Determine the [X, Y] coordinate at the center of the cell enclosing the given text.  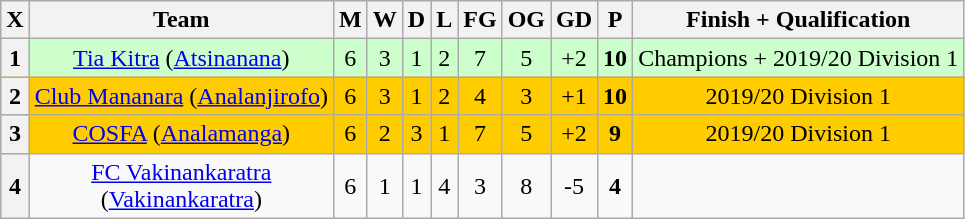
Team [181, 20]
+1 [574, 96]
Tia Kitra (Atsinanana) [181, 58]
8 [526, 186]
L [444, 20]
X [15, 20]
Finish + Qualification [798, 20]
FG [480, 20]
OG [526, 20]
D [416, 20]
9 [616, 134]
Champions + 2019/20 Division 1 [798, 58]
Club Mananara (Analanjirofo) [181, 96]
GD [574, 20]
FC Vakinankaratra(Vakinankaratra) [181, 186]
COSFA (Analamanga) [181, 134]
W [384, 20]
P [616, 20]
M [350, 20]
-5 [574, 186]
